Scan for the cell matching the given text and deliver its (x, y) coordinate at center. 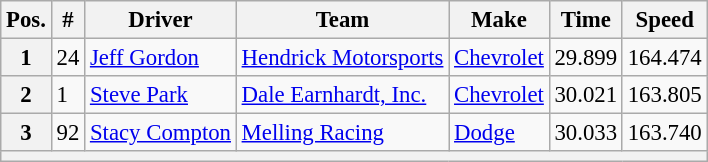
Dale Earnhardt, Inc. (342, 95)
Steve Park (161, 95)
3 (26, 133)
30.021 (586, 95)
163.740 (664, 133)
Time (586, 20)
24 (68, 58)
Hendrick Motorsports (342, 58)
# (68, 20)
92 (68, 133)
2 (26, 95)
Speed (664, 20)
Pos. (26, 20)
Stacy Compton (161, 133)
29.899 (586, 58)
Melling Racing (342, 133)
163.805 (664, 95)
Dodge (499, 133)
Jeff Gordon (161, 58)
164.474 (664, 58)
Driver (161, 20)
Make (499, 20)
Team (342, 20)
30.033 (586, 133)
